Locate the cell with the specified text and output its [X, Y] center coordinate. 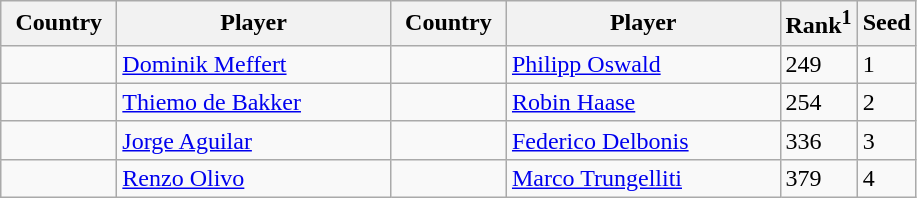
249 [818, 64]
Philipp Oswald [643, 64]
Marco Trungelliti [643, 178]
254 [818, 102]
Federico Delbonis [643, 140]
3 [886, 140]
2 [886, 102]
Rank1 [818, 24]
Jorge Aguilar [254, 140]
Renzo Olivo [254, 178]
336 [818, 140]
1 [886, 64]
Robin Haase [643, 102]
379 [818, 178]
Seed [886, 24]
4 [886, 178]
Thiemo de Bakker [254, 102]
Dominik Meffert [254, 64]
